For the text-containing cell, return its midpoint in (x, y) coordinate format. 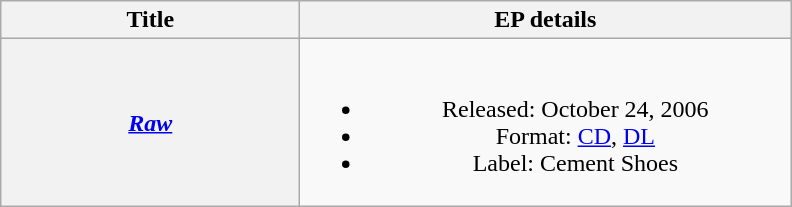
Title (150, 20)
EP details (546, 20)
Raw (150, 122)
Released: October 24, 2006Format: CD, DLLabel: Cement Shoes (546, 122)
